Search for the cell housing the specified text and yield its (x, y) center coordinate. 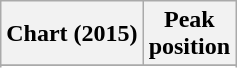
Chart (2015) (72, 34)
Peak position (189, 34)
